Return (X, Y) of the center of cell containing provided text 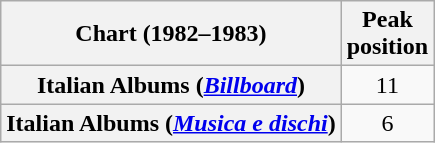
Italian Albums (Musica e dischi) (171, 123)
Peakposition (387, 34)
Italian Albums (Billboard) (171, 85)
11 (387, 85)
Chart (1982–1983) (171, 34)
6 (387, 123)
